Scan for the cell matching the given text and deliver its (X, Y) coordinate at center. 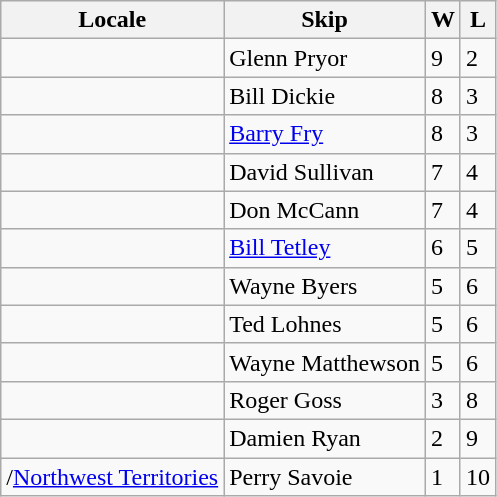
Perry Savoie (325, 477)
Skip (325, 20)
L (478, 20)
Bill Dickie (325, 96)
David Sullivan (325, 172)
Ted Lohnes (325, 324)
Roger Goss (325, 400)
/Northwest Territories (112, 477)
Locale (112, 20)
Wayne Byers (325, 286)
1 (442, 477)
10 (478, 477)
Barry Fry (325, 134)
Bill Tetley (325, 248)
W (442, 20)
Damien Ryan (325, 438)
Wayne Matthewson (325, 362)
Don McCann (325, 210)
Glenn Pryor (325, 58)
